Pinpoint the cell where the given text exists, returning its [X, Y] midpoint coordinate. 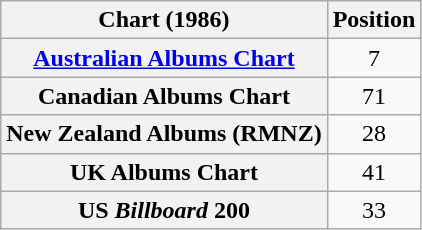
UK Albums Chart [164, 172]
Chart (1986) [164, 20]
7 [374, 58]
US Billboard 200 [164, 210]
New Zealand Albums (RMNZ) [164, 134]
Position [374, 20]
41 [374, 172]
Australian Albums Chart [164, 58]
33 [374, 210]
Canadian Albums Chart [164, 96]
28 [374, 134]
71 [374, 96]
